Scan for the cell matching the given text and deliver its (x, y) coordinate at center. 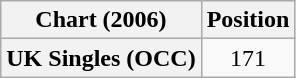
171 (248, 58)
Position (248, 20)
UK Singles (OCC) (101, 58)
Chart (2006) (101, 20)
